Provide the [x, y] coordinate of the cell's center where the given text is located.  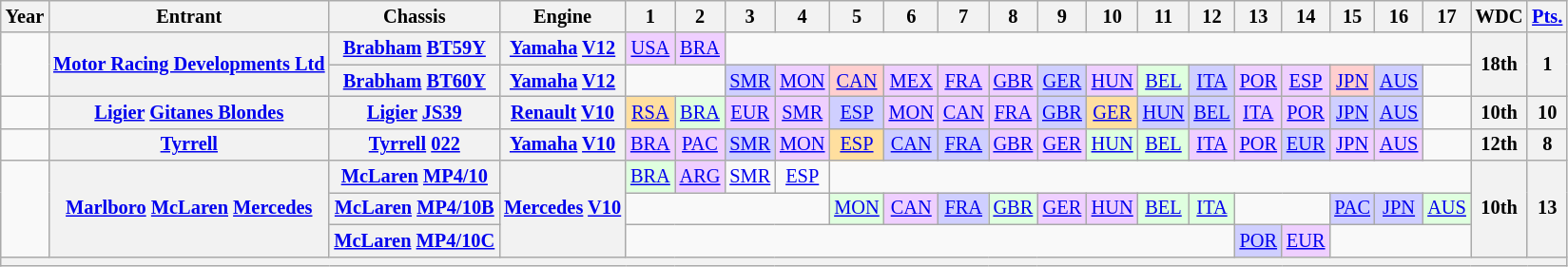
Tyrrell [188, 144]
Mercedes V10 [563, 209]
MEX [911, 81]
Brabham BT60Y [415, 81]
Brabham BT59Y [415, 48]
7 [964, 16]
USA [650, 48]
11 [1164, 16]
Pts. [1547, 16]
Engine [563, 16]
Chassis [415, 16]
15 [1352, 16]
Motor Racing Developments Ltd [188, 65]
McLaren MP4/10C [415, 240]
Year [25, 16]
McLaren MP4/10 [415, 177]
18th [1500, 65]
3 [749, 16]
Tyrrell 022 [415, 144]
12th [1500, 144]
9 [1062, 16]
4 [803, 16]
2 [700, 16]
Ligier JS39 [415, 112]
RSA [650, 112]
Yamaha V10 [563, 144]
Ligier Gitanes Blondes [188, 112]
6 [911, 16]
12 [1211, 16]
17 [1446, 16]
16 [1399, 16]
ARG [700, 177]
Marlboro McLaren Mercedes [188, 209]
WDC [1500, 16]
14 [1306, 16]
McLaren MP4/10B [415, 208]
Entrant [188, 16]
Renault V10 [563, 112]
5 [856, 16]
